From the cell containing the given text, extract its center point as (X, Y) coordinate. 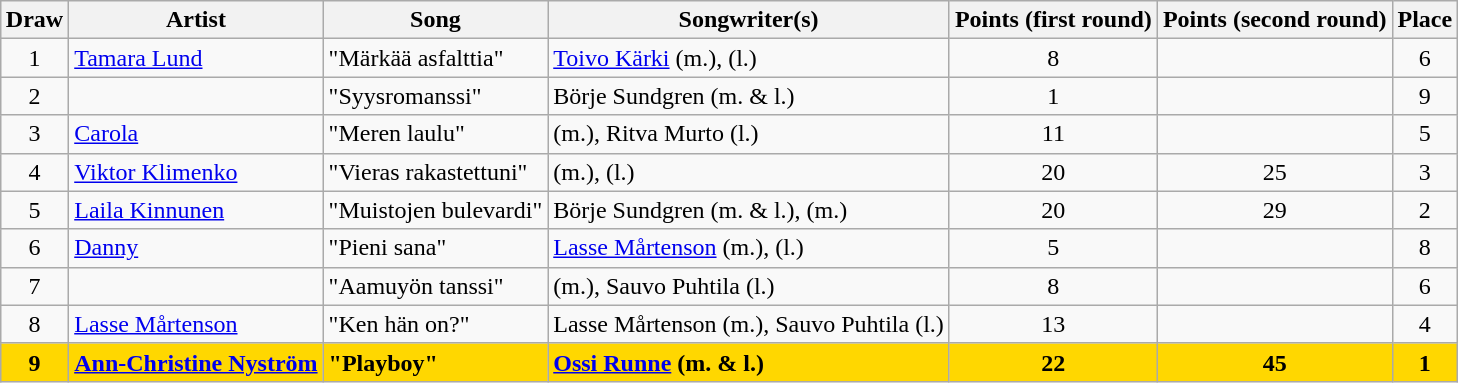
Ann-Christine Nyström (196, 362)
"Aamuyön tanssi" (436, 286)
11 (1053, 134)
"Syysromanssi" (436, 96)
Carola (196, 134)
Ossi Runne (m. & l.) (749, 362)
Artist (196, 20)
"Muistojen bulevardi" (436, 210)
Laila Kinnunen (196, 210)
7 (34, 286)
45 (1274, 362)
Börje Sundgren (m. & l.), (m.) (749, 210)
Viktor Klimenko (196, 172)
(m.), (l.) (749, 172)
Lasse Mårtenson (m.), Sauvo Puhtila (l.) (749, 324)
Points (second round) (1274, 20)
Lasse Mårtenson (m.), (l.) (749, 248)
Place (1425, 20)
(m.), Sauvo Puhtila (l.) (749, 286)
"Meren laulu" (436, 134)
"Playboy" (436, 362)
Danny (196, 248)
"Vieras rakastettuni" (436, 172)
Songwriter(s) (749, 20)
29 (1274, 210)
"Märkää asfalttia" (436, 58)
Points (first round) (1053, 20)
Tamara Lund (196, 58)
Song (436, 20)
(m.), Ritva Murto (l.) (749, 134)
25 (1274, 172)
Lasse Mårtenson (196, 324)
"Pieni sana" (436, 248)
Toivo Kärki (m.), (l.) (749, 58)
22 (1053, 362)
Draw (34, 20)
Börje Sundgren (m. & l.) (749, 96)
13 (1053, 324)
"Ken hän on?" (436, 324)
